From the cell containing the given text, extract its center point as (X, Y) coordinate. 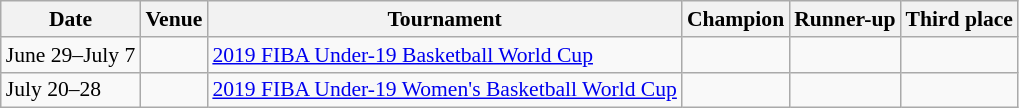
Tournament (444, 19)
Venue (174, 19)
2019 FIBA Under-19 Basketball World Cup (444, 55)
June 29–July 7 (71, 55)
Runner-up (844, 19)
2019 FIBA Under-19 Women's Basketball World Cup (444, 90)
July 20–28 (71, 90)
Third place (960, 19)
Champion (736, 19)
Date (71, 19)
